Determine the [X, Y] coordinate at the center of the cell enclosing the given text.  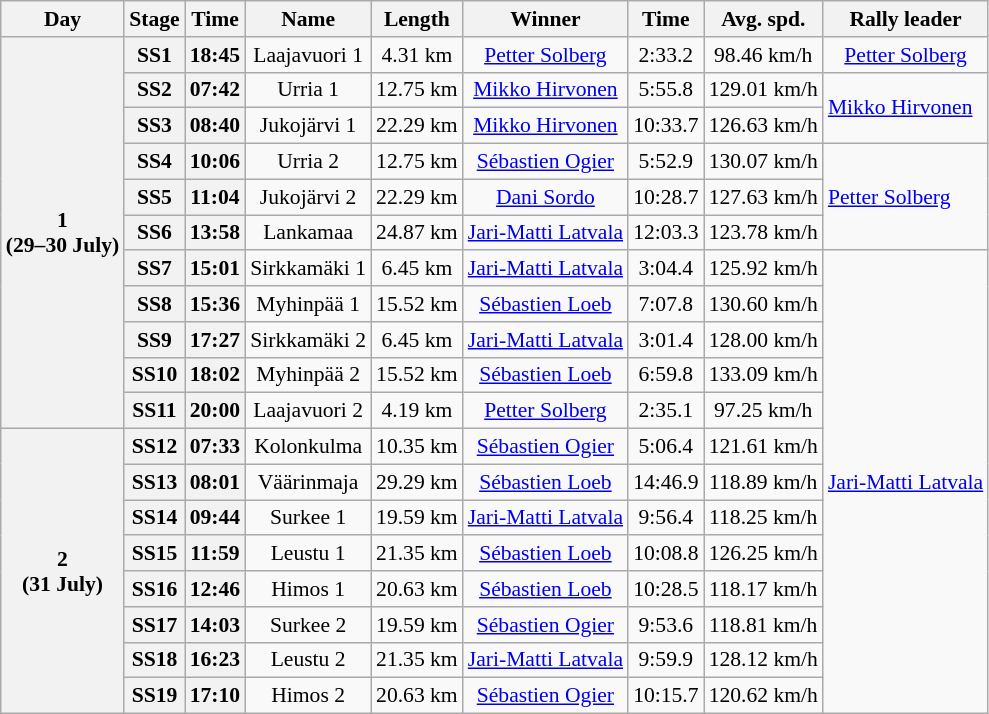
130.60 km/h [764, 304]
08:40 [215, 126]
Leustu 2 [308, 660]
Sirkkamäki 1 [308, 269]
10:28.5 [666, 589]
6:59.8 [666, 375]
1(29–30 July) [62, 233]
9:59.9 [666, 660]
10:06 [215, 162]
98.46 km/h [764, 55]
7:07.8 [666, 304]
129.01 km/h [764, 90]
SS12 [154, 447]
Kolonkulma [308, 447]
133.09 km/h [764, 375]
Sirkkamäki 2 [308, 340]
130.07 km/h [764, 162]
9:56.4 [666, 518]
Lankamaa [308, 233]
SS9 [154, 340]
15:01 [215, 269]
2:33.2 [666, 55]
125.92 km/h [764, 269]
Avg. spd. [764, 19]
3:04.4 [666, 269]
126.63 km/h [764, 126]
08:01 [215, 482]
18:02 [215, 375]
Day [62, 19]
29.29 km [417, 482]
Surkee 2 [308, 625]
SS7 [154, 269]
Urria 1 [308, 90]
10:08.8 [666, 554]
10:28.7 [666, 197]
4.31 km [417, 55]
127.63 km/h [764, 197]
Name [308, 19]
Rally leader [906, 19]
Myhinpää 2 [308, 375]
9:53.6 [666, 625]
17:10 [215, 696]
126.25 km/h [764, 554]
128.00 km/h [764, 340]
Himos 2 [308, 696]
2:35.1 [666, 411]
SS19 [154, 696]
5:52.9 [666, 162]
3:01.4 [666, 340]
SS16 [154, 589]
Laajavuori 1 [308, 55]
15:36 [215, 304]
SS18 [154, 660]
SS11 [154, 411]
SS10 [154, 375]
Laajavuori 2 [308, 411]
16:23 [215, 660]
128.12 km/h [764, 660]
Himos 1 [308, 589]
12:03.3 [666, 233]
14:03 [215, 625]
120.62 km/h [764, 696]
118.81 km/h [764, 625]
5:55.8 [666, 90]
SS14 [154, 518]
123.78 km/h [764, 233]
SS3 [154, 126]
2(31 July) [62, 572]
10:15.7 [666, 696]
SS6 [154, 233]
SS5 [154, 197]
SS15 [154, 554]
121.61 km/h [764, 447]
20:00 [215, 411]
SS8 [154, 304]
10.35 km [417, 447]
SS13 [154, 482]
07:42 [215, 90]
Väärinmaja [308, 482]
Winner [546, 19]
5:06.4 [666, 447]
Jukojärvi 2 [308, 197]
Surkee 1 [308, 518]
SS4 [154, 162]
118.25 km/h [764, 518]
10:33.7 [666, 126]
Urria 2 [308, 162]
Myhinpää 1 [308, 304]
118.89 km/h [764, 482]
11:04 [215, 197]
Length [417, 19]
Jukojärvi 1 [308, 126]
14:46.9 [666, 482]
13:58 [215, 233]
09:44 [215, 518]
SS1 [154, 55]
24.87 km [417, 233]
11:59 [215, 554]
12:46 [215, 589]
118.17 km/h [764, 589]
97.25 km/h [764, 411]
Dani Sordo [546, 197]
18:45 [215, 55]
07:33 [215, 447]
4.19 km [417, 411]
Leustu 1 [308, 554]
17:27 [215, 340]
Stage [154, 19]
SS2 [154, 90]
SS17 [154, 625]
